Return (X, Y) of the center of cell containing provided text 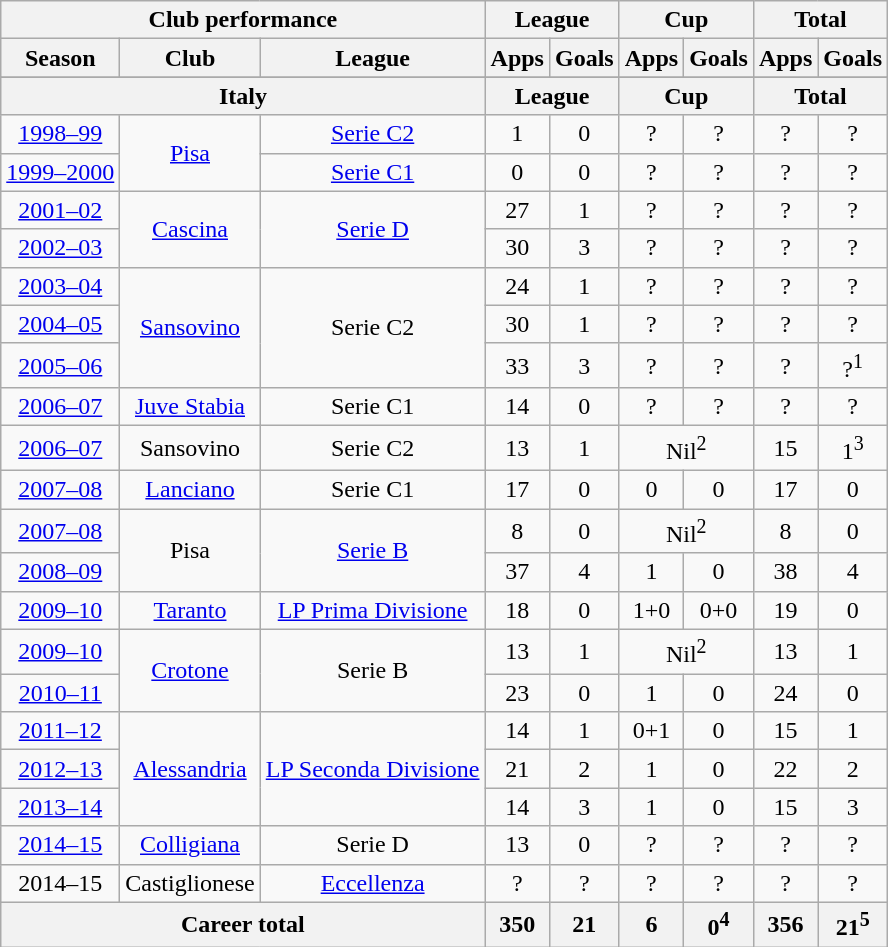
Juve Stabia (190, 407)
2011–12 (60, 731)
Colligiana (190, 845)
215 (853, 924)
2008–09 (60, 572)
04 (719, 924)
2013–14 (60, 807)
Alessandria (190, 769)
Lanciano (190, 489)
2001–02 (60, 210)
Club performance (243, 20)
Career total (243, 924)
18 (517, 610)
38 (785, 572)
?1 (853, 366)
Crotone (190, 670)
22 (785, 769)
LP Prima Divisione (372, 610)
Castiglionese (190, 883)
Cascina (190, 229)
LP Seconda Divisione (372, 769)
2004–05 (60, 324)
Season (60, 58)
19 (785, 610)
2005–06 (60, 366)
1998–99 (60, 134)
Eccellenza (372, 883)
27 (517, 210)
Club (190, 58)
6 (651, 924)
Italy (243, 96)
2010–11 (60, 693)
1999–2000 (60, 172)
1+0 (651, 610)
2003–04 (60, 286)
Taranto (190, 610)
0+1 (651, 731)
37 (517, 572)
356 (785, 924)
350 (517, 924)
2012–13 (60, 769)
0+0 (719, 610)
33 (517, 366)
2002–03 (60, 248)
23 (517, 693)
